Return the [X, Y] coordinate for the center point of the cell that contains the specified text.  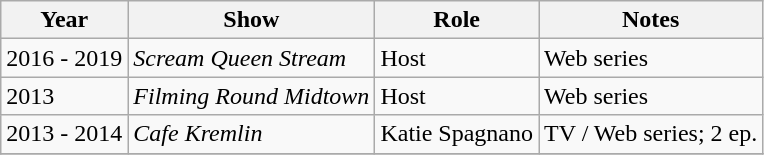
2016 - 2019 [64, 58]
2013 - 2014 [64, 134]
Notes [651, 20]
Show [252, 20]
Role [457, 20]
Filming Round Midtown [252, 96]
Scream Queen Stream [252, 58]
Year [64, 20]
TV / Web series; 2 ep. [651, 134]
Cafe Kremlin [252, 134]
2013 [64, 96]
Katie Spagnano [457, 134]
